Output the [x, y] coordinate of the center of the cell containing the given text.  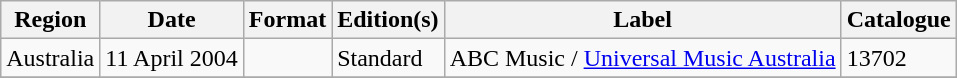
13702 [898, 58]
11 April 2004 [172, 58]
Edition(s) [388, 20]
ABC Music / Universal Music Australia [642, 58]
Region [50, 20]
Standard [388, 58]
Date [172, 20]
Label [642, 20]
Australia [50, 58]
Format [287, 20]
Catalogue [898, 20]
